Pinpoint the cell where the given text exists, returning its (X, Y) midpoint coordinate. 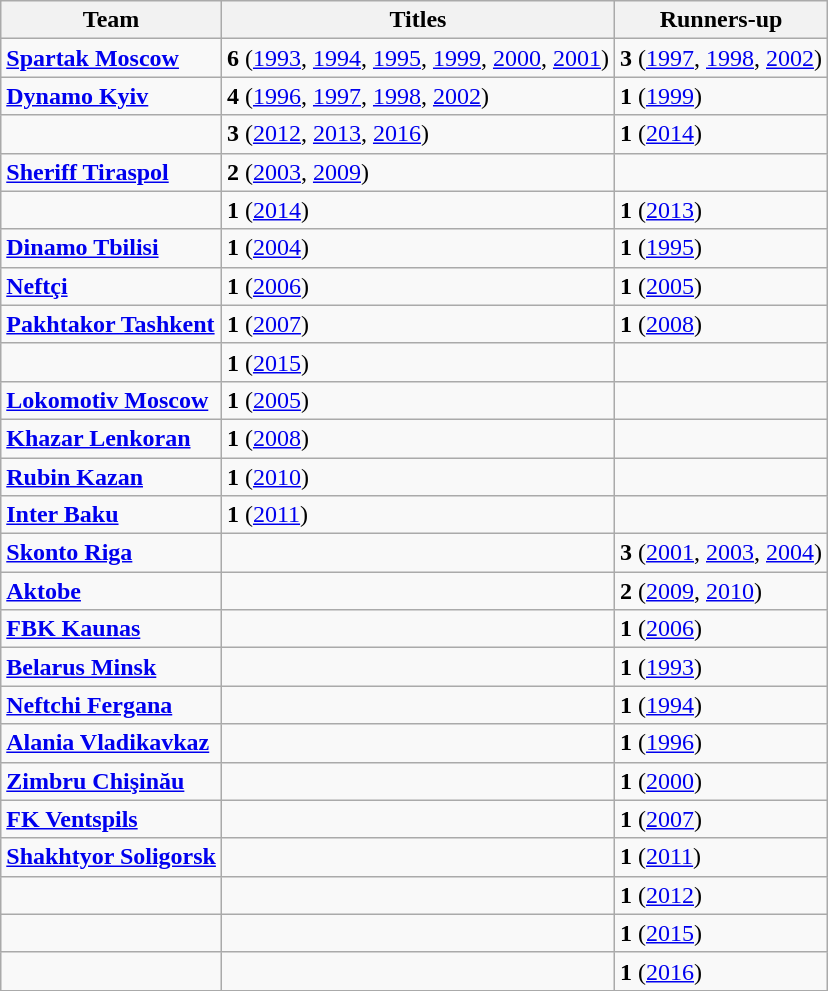
1 (2010) (418, 477)
Dinamo Tbilisi (112, 248)
Dynamo Kyiv (112, 96)
4 (1996, 1997, 1998, 2002) (418, 96)
1 (2000) (720, 781)
Khazar Lenkoran (112, 438)
Lokomotiv Moscow (112, 400)
Rubin Kazan (112, 477)
Alania Vladikavkaz (112, 743)
Spartak Moscow (112, 58)
6 (1993, 1994, 1995, 1999, 2000, 2001) (418, 58)
3 (2012, 2013, 2016) (418, 134)
Shakhtyor Soligorsk (112, 857)
Neftchi Fergana (112, 705)
Skonto Riga (112, 553)
Aktobe (112, 591)
Belarus Minsk (112, 667)
Neftçi (112, 286)
FK Ventspils (112, 819)
1 (2004) (418, 248)
1 (1994) (720, 705)
FBK Kaunas (112, 629)
Runners-up (720, 20)
1 (2013) (720, 210)
1 (1995) (720, 248)
2 (2003, 2009) (418, 172)
1 (1993) (720, 667)
Inter Baku (112, 515)
1 (1999) (720, 96)
Zimbru Chişinău (112, 781)
3 (1997, 1998, 2002) (720, 58)
Team (112, 20)
3 (2001, 2003, 2004) (720, 553)
1 (2016) (720, 971)
Sheriff Tiraspol (112, 172)
2 (2009, 2010) (720, 591)
Pakhtakor Tashkent (112, 324)
1 (1996) (720, 743)
Titles (418, 20)
1 (2012) (720, 895)
